From the cell containing the given text, extract its center point as (X, Y) coordinate. 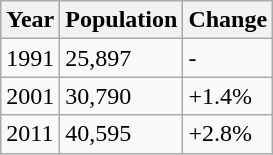
- (228, 58)
Change (228, 20)
1991 (30, 58)
+1.4% (228, 96)
2011 (30, 134)
2001 (30, 96)
25,897 (122, 58)
30,790 (122, 96)
+2.8% (228, 134)
Year (30, 20)
40,595 (122, 134)
Population (122, 20)
